Detect which cell encompasses the target text, then output its (x, y) center coordinate. 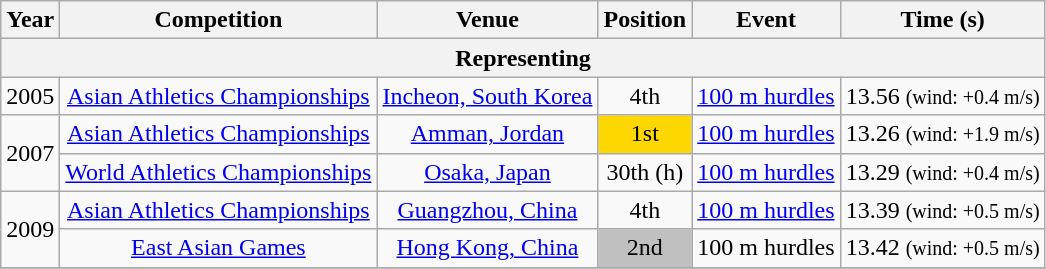
Event (766, 20)
Position (645, 20)
Guangzhou, China (488, 210)
1st (645, 134)
13.26 (wind: +1.9 m/s) (942, 134)
Venue (488, 20)
2nd (645, 248)
13.29 (wind: +0.4 m/s) (942, 172)
Amman, Jordan (488, 134)
13.56 (wind: +0.4 m/s) (942, 96)
Osaka, Japan (488, 172)
Year (30, 20)
2005 (30, 96)
Incheon, South Korea (488, 96)
Representing (523, 58)
13.42 (wind: +0.5 m/s) (942, 248)
Hong Kong, China (488, 248)
2007 (30, 153)
Time (s) (942, 20)
Competition (218, 20)
30th (h) (645, 172)
13.39 (wind: +0.5 m/s) (942, 210)
East Asian Games (218, 248)
2009 (30, 229)
World Athletics Championships (218, 172)
